Scan for the cell matching the given text and deliver its [X, Y] coordinate at center. 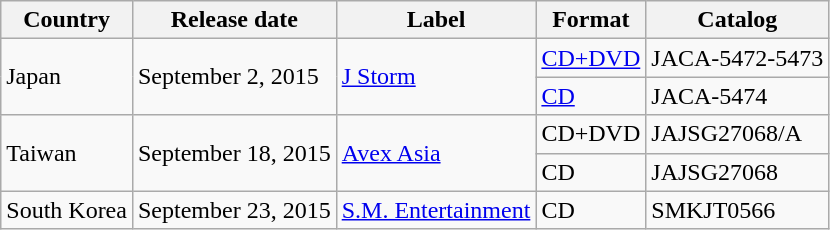
Release date [234, 20]
S.M. Entertainment [436, 210]
Catalog [738, 20]
JAJSG27068 [738, 172]
Japan [67, 77]
September 23, 2015 [234, 210]
JACA-5474 [738, 96]
J Storm [436, 77]
September 18, 2015 [234, 153]
South Korea [67, 210]
Avex Asia [436, 153]
Label [436, 20]
September 2, 2015 [234, 77]
Country [67, 20]
Taiwan [67, 153]
JAJSG27068/A [738, 134]
SMKJT0566 [738, 210]
JACA-5472-5473 [738, 58]
Format [591, 20]
